Provide the (X, Y) coordinate of the cell's center where the given text is located.  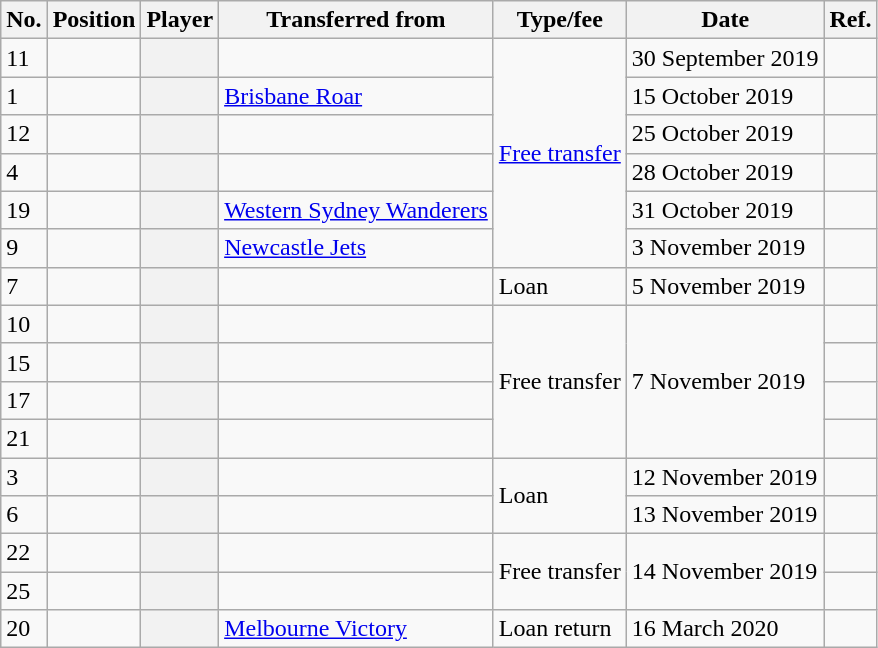
No. (24, 20)
4 (24, 172)
Melbourne Victory (356, 629)
Type/fee (560, 20)
17 (24, 400)
7 November 2019 (725, 381)
28 October 2019 (725, 172)
5 November 2019 (725, 286)
25 October 2019 (725, 134)
13 November 2019 (725, 515)
12 November 2019 (725, 477)
21 (24, 438)
6 (24, 515)
20 (24, 629)
Newcastle Jets (356, 248)
Loan return (560, 629)
3 (24, 477)
Position (94, 20)
31 October 2019 (725, 210)
Brisbane Roar (356, 96)
9 (24, 248)
Western Sydney Wanderers (356, 210)
11 (24, 58)
3 November 2019 (725, 248)
Date (725, 20)
16 March 2020 (725, 629)
1 (24, 96)
15 (24, 362)
25 (24, 591)
12 (24, 134)
22 (24, 553)
19 (24, 210)
Transferred from (356, 20)
30 September 2019 (725, 58)
Player (180, 20)
Ref. (850, 20)
15 October 2019 (725, 96)
10 (24, 324)
14 November 2019 (725, 572)
7 (24, 286)
